Provide the [x, y] coordinate of the cell's center where the given text is located.  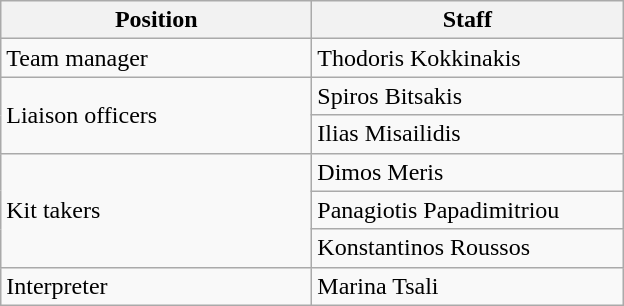
Thodoris Kokkinakis [468, 58]
Spiros Bitsakis [468, 96]
Konstantinos Roussos [468, 248]
Panagiotis Papadimitriou [468, 210]
Ilias Misailidis [468, 134]
Dimos Meris [468, 172]
Position [156, 20]
Liaison officers [156, 115]
Interpreter [156, 286]
Staff [468, 20]
Marina Tsali [468, 286]
Kit takers [156, 210]
Team manager [156, 58]
